Pinpoint the cell where the given text exists, returning its [x, y] midpoint coordinate. 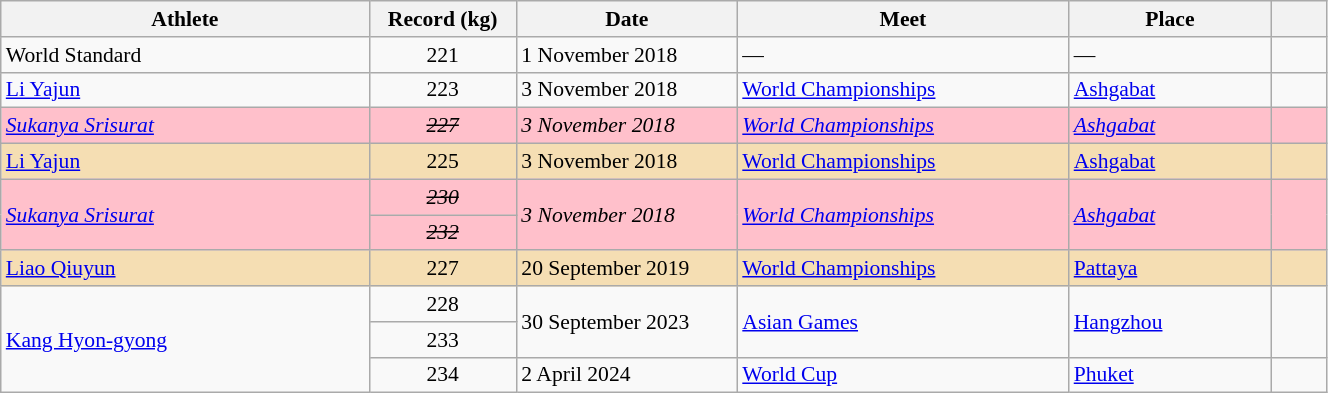
Kang Hyon-gyong [185, 340]
World Standard [185, 55]
233 [442, 340]
225 [442, 162]
Date [626, 19]
Meet [902, 19]
Place [1170, 19]
Phuket [1170, 375]
228 [442, 304]
221 [442, 55]
2 April 2024 [626, 375]
Asian Games [902, 322]
230 [442, 197]
223 [442, 90]
20 September 2019 [626, 269]
Pattaya [1170, 269]
Record (kg) [442, 19]
Hangzhou [1170, 322]
Athlete [185, 19]
232 [442, 233]
1 November 2018 [626, 55]
30 September 2023 [626, 322]
234 [442, 375]
Liao Qiuyun [185, 269]
World Cup [902, 375]
